Determine the [x, y] coordinate at the center of the cell enclosing the given text.  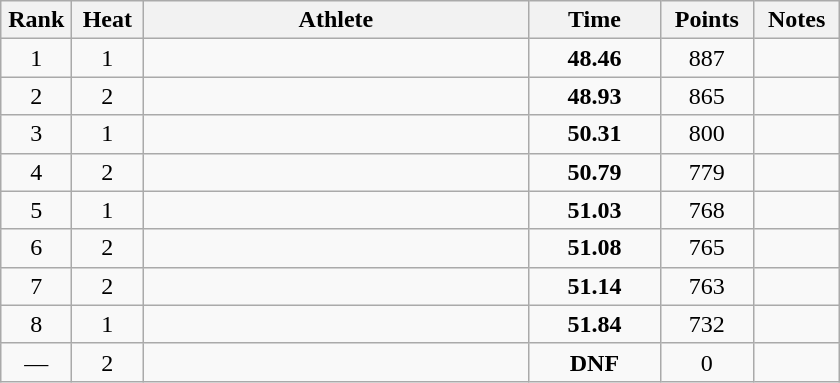
6 [36, 248]
Time [594, 20]
4 [36, 172]
51.08 [594, 248]
Heat [108, 20]
887 [707, 58]
3 [36, 134]
7 [36, 286]
50.31 [594, 134]
51.84 [594, 324]
732 [707, 324]
DNF [594, 362]
0 [707, 362]
48.93 [594, 96]
51.14 [594, 286]
765 [707, 248]
Notes [797, 20]
48.46 [594, 58]
— [36, 362]
Rank [36, 20]
763 [707, 286]
800 [707, 134]
Points [707, 20]
Athlete [336, 20]
8 [36, 324]
865 [707, 96]
5 [36, 210]
50.79 [594, 172]
779 [707, 172]
51.03 [594, 210]
768 [707, 210]
